Return (x, y) of the center of cell containing provided text 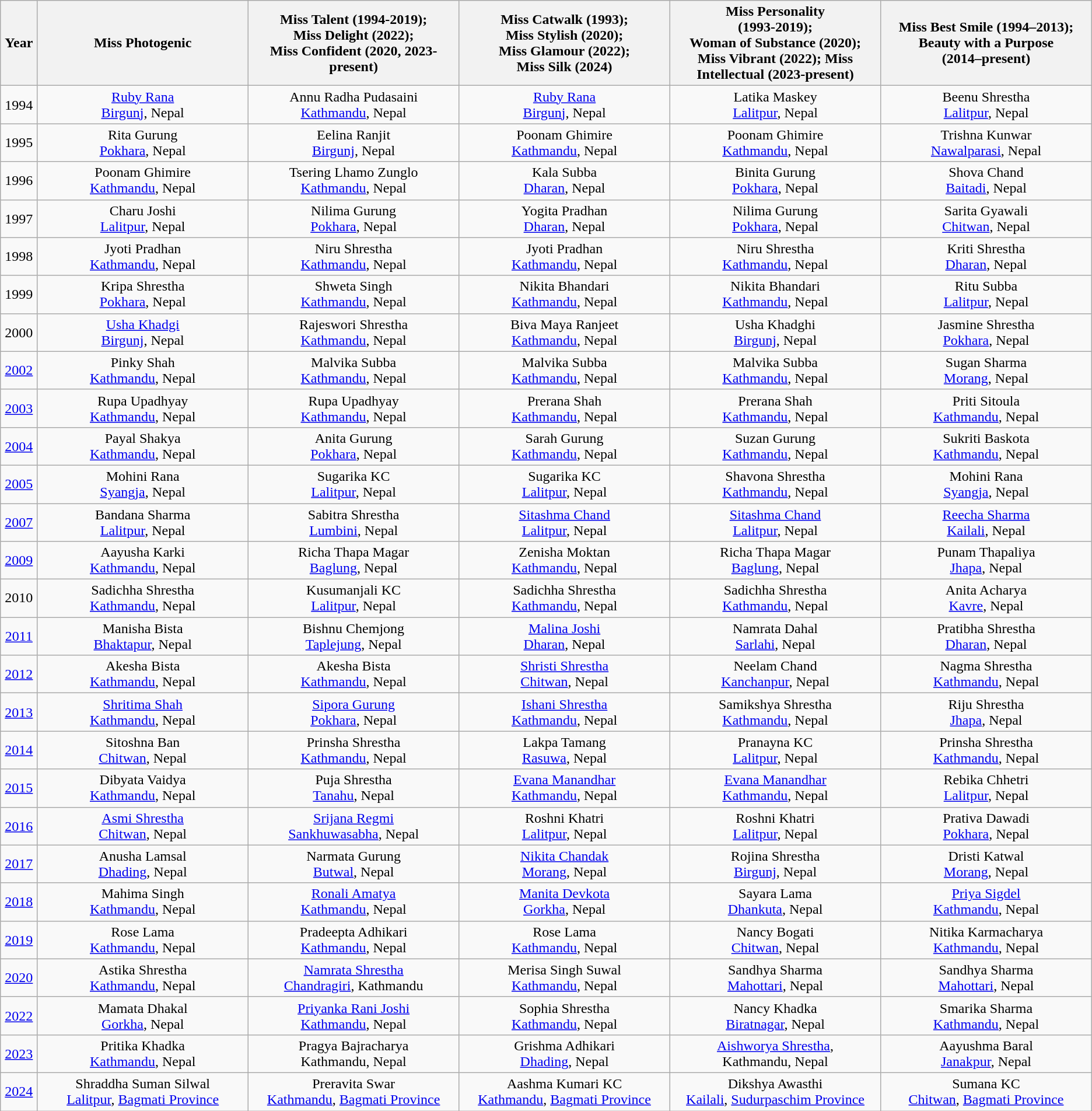
Nitika Karmacharya Kathmandu, Nepal (986, 939)
Binita Gurung Pokhara, Nepal (775, 181)
Astika Shrestha Kathmandu, Nepal (142, 978)
Miss Personality(1993-2019); Woman of Substance (2020); Miss Vibrant (2022); Miss Intellectual (2023-present) (775, 43)
Dibyata Vaidya Kathmandu, Nepal (142, 788)
Anita Acharya Kavre, Nepal (986, 599)
Ronali Amatya Kathmandu, Nepal (353, 902)
Dristi Katwal Morang, Nepal (986, 864)
Narmata Gurung Butwal, Nepal (353, 864)
Beenu Shrestha Lalitpur, Nepal (986, 105)
Shavona Shrestha Kathmandu, Nepal (775, 484)
Jasmine Shrestha Pokhara, Nepal (986, 333)
Aayusha Karki Kathmandu, Nepal (142, 560)
2009 (19, 560)
Kusumanjali KC Lalitpur, Nepal (353, 599)
Bishnu Chemjong Taplejung, Nepal (353, 636)
2003 (19, 408)
Nancy Khadka Biratnagar, Nepal (775, 1015)
Puja Shrestha Tanahu, Nepal (353, 788)
Pinky Shah Kathmandu, Nepal (142, 370)
Manita Devkota Gorkha, Nepal (565, 902)
2017 (19, 864)
Sayara Lama Dhankuta, Nepal (775, 902)
Dikshya AwasthiKailali, Sudurpaschim Province (775, 1091)
Riju Shrestha Jhapa, Nepal (986, 712)
Payal Shakya Kathmandu, Nepal (142, 446)
2011 (19, 636)
Anusha Lamsal Dhading, Nepal (142, 864)
Suzan Gurung Kathmandu, Nepal (775, 446)
Zenisha Moktan Kathmandu, Nepal (565, 560)
Ishani Shrestha Kathmandu, Nepal (565, 712)
Preravita SwarKathmandu, Bagmati Province (353, 1091)
2019 (19, 939)
Miss Photogenic (142, 43)
Miss Catwalk (1993); Miss Stylish (2020); Miss Glamour (2022);Miss Silk (2024) (565, 43)
Biva Maya Ranjeet Kathmandu, Nepal (565, 333)
2004 (19, 446)
Smarika Sharma Kathmandu, Nepal (986, 1015)
Annu Radha Pudasaini Kathmandu, Nepal (353, 105)
Rita Gurung Pokhara, Nepal (142, 142)
Sabitra Shrestha Lumbini, Nepal (353, 522)
Pranayna KC Lalitpur, Nepal (775, 750)
1995 (19, 142)
Namrata Dahal Sarlahi, Nepal (775, 636)
2014 (19, 750)
Aashma Kumari KCKathmandu, Bagmati Province (565, 1091)
Asmi Shrestha Chitwan, Nepal (142, 826)
Latika Maskey Lalitpur, Nepal (775, 105)
Nagma Shrestha Kathmandu, Nepal (986, 675)
1998 (19, 257)
Yogita Pradhan Dharan, Nepal (565, 218)
Malina Joshi Dharan, Nepal (565, 636)
Prativa Dawadi Pokhara, Nepal (986, 826)
Mahima Singh Kathmandu, Nepal (142, 902)
Sophia Shrestha Kathmandu, Nepal (565, 1015)
1997 (19, 218)
Sugan Sharma Morang, Nepal (986, 370)
Neelam Chand Kanchanpur, Nepal (775, 675)
2018 (19, 902)
Kripa Shrestha Pokhara, Nepal (142, 294)
Pritika Khadka Kathmandu, Nepal (142, 1054)
Reecha Sharma Kailali, Nepal (986, 522)
1999 (19, 294)
Kala Subba Dharan, Nepal (565, 181)
Priti Sitoula Kathmandu, Nepal (986, 408)
Miss Talent (1994-2019); Miss Delight (2022);Miss Confident (2020, 2023-present) (353, 43)
Sarita Gyawali Chitwan, Nepal (986, 218)
Namrata ShresthaChandragiri, Kathmandu (353, 978)
Sarah Gurung Kathmandu, Nepal (565, 446)
Srijana Regmi Sankhuwasabha, Nepal (353, 826)
Shweta Singh Kathmandu, Nepal (353, 294)
Rajeswori Shrestha Kathmandu, Nepal (353, 333)
Priya Sigdel Kathmandu, Nepal (986, 902)
Shova Chand Baitadi, Nepal (986, 181)
Shristi Shrestha Chitwan, Nepal (565, 675)
Sipora Gurung Pokhara, Nepal (353, 712)
Grishma Adhikari Dhading, Nepal (565, 1054)
Sitoshna Ban Chitwan, Nepal (142, 750)
Samikshya Shrestha Kathmandu, Nepal (775, 712)
2000 (19, 333)
2005 (19, 484)
Shraddha Suman SilwalLalitpur, Bagmati Province (142, 1091)
Merisa Singh Suwal Kathmandu, Nepal (565, 978)
Sumana KCChitwan, Bagmati Province (986, 1091)
2015 (19, 788)
2010 (19, 599)
2002 (19, 370)
Rojina Shrestha Birgunj, Nepal (775, 864)
Pratibha Shrestha Dharan, Nepal (986, 636)
Anita Gurung Pokhara, Nepal (353, 446)
2013 (19, 712)
2023 (19, 1054)
Shritima Shah Kathmandu, Nepal (142, 712)
Aishworya Shrestha,Kathmandu, Nepal (775, 1054)
2016 (19, 826)
Manisha Bista Bhaktapur, Nepal (142, 636)
2022 (19, 1015)
Punam Thapaliya Jhapa, Nepal (986, 560)
2024 (19, 1091)
Sukriti Baskota Kathmandu, Nepal (986, 446)
Nikita Chandak Morang, Nepal (565, 864)
Year (19, 43)
Mamata Dhakal Gorkha, Nepal (142, 1015)
Usha Khadgi Birgunj, Nepal (142, 333)
2007 (19, 522)
Eelina Ranjit Birgunj, Nepal (353, 142)
Tsering Lhamo Zunglo Kathmandu, Nepal (353, 181)
Usha Khadghi Birgunj, Nepal (775, 333)
2012 (19, 675)
Bandana Sharma Lalitpur, Nepal (142, 522)
Pragya Bajracharya Kathmandu, Nepal (353, 1054)
Lakpa Tamang Rasuwa, Nepal (565, 750)
Rebika Chhetri Lalitpur, Nepal (986, 788)
1994 (19, 105)
Priyanka Rani Joshi Kathmandu, Nepal (353, 1015)
Ritu Subba Lalitpur, Nepal (986, 294)
2020 (19, 978)
Charu Joshi Lalitpur, Nepal (142, 218)
Aayushma Baral Janakpur, Nepal (986, 1054)
Kriti Shrestha Dharan, Nepal (986, 257)
Trishna Kunwar Nawalparasi, Nepal (986, 142)
Nancy Bogati Chitwan, Nepal (775, 939)
Miss Best Smile (1994–2013); Beauty with a Purpose(2014–present) (986, 43)
Pradeepta Adhikari Kathmandu, Nepal (353, 939)
1996 (19, 181)
